Pinpoint the cell where the given text exists, returning its [X, Y] midpoint coordinate. 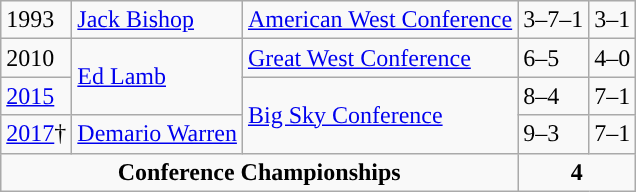
2010 [36, 58]
American West Conference [380, 20]
2015 [36, 96]
8–4 [554, 96]
4 [577, 172]
9–3 [554, 134]
Conference Championships [260, 172]
Big Sky Conference [380, 115]
1993 [36, 20]
3–7–1 [554, 20]
2017† [36, 134]
Great West Conference [380, 58]
Demario Warren [158, 134]
Jack Bishop [158, 20]
6–5 [554, 58]
3–1 [612, 20]
4–0 [612, 58]
Ed Lamb [158, 77]
